Capture the cell that displays the provided text and extract its (X, Y) central coordinate. 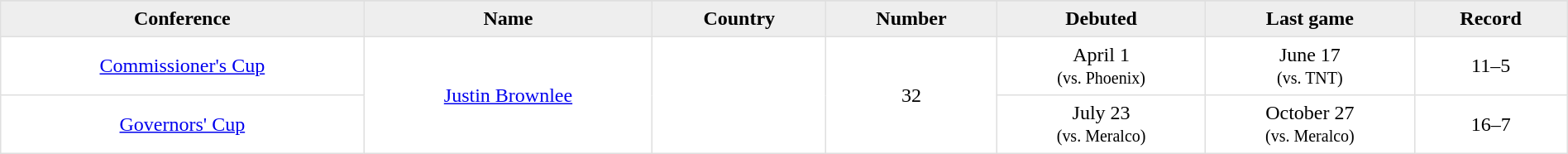
Number (911, 19)
Name (508, 19)
Justin Brownlee (508, 94)
Country (739, 19)
32 (911, 94)
11–5 (1490, 65)
16–7 (1490, 124)
Record (1490, 19)
Conference (182, 19)
July 23(vs. Meralco) (1101, 124)
October 27(vs. Meralco) (1310, 124)
April 1(vs. Phoenix) (1101, 65)
Governors' Cup (182, 124)
Commissioner's Cup (182, 65)
Debuted (1101, 19)
June 17(vs. TNT) (1310, 65)
Last game (1310, 19)
